Return (X, Y) of the center of cell containing provided text 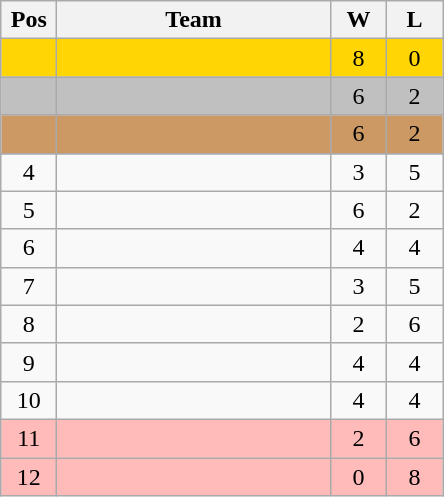
9 (29, 362)
10 (29, 400)
Team (194, 20)
L (414, 20)
7 (29, 286)
W (358, 20)
Pos (29, 20)
12 (29, 477)
11 (29, 438)
